Return the [X, Y] coordinate for the center point of the cell that contains the specified text.  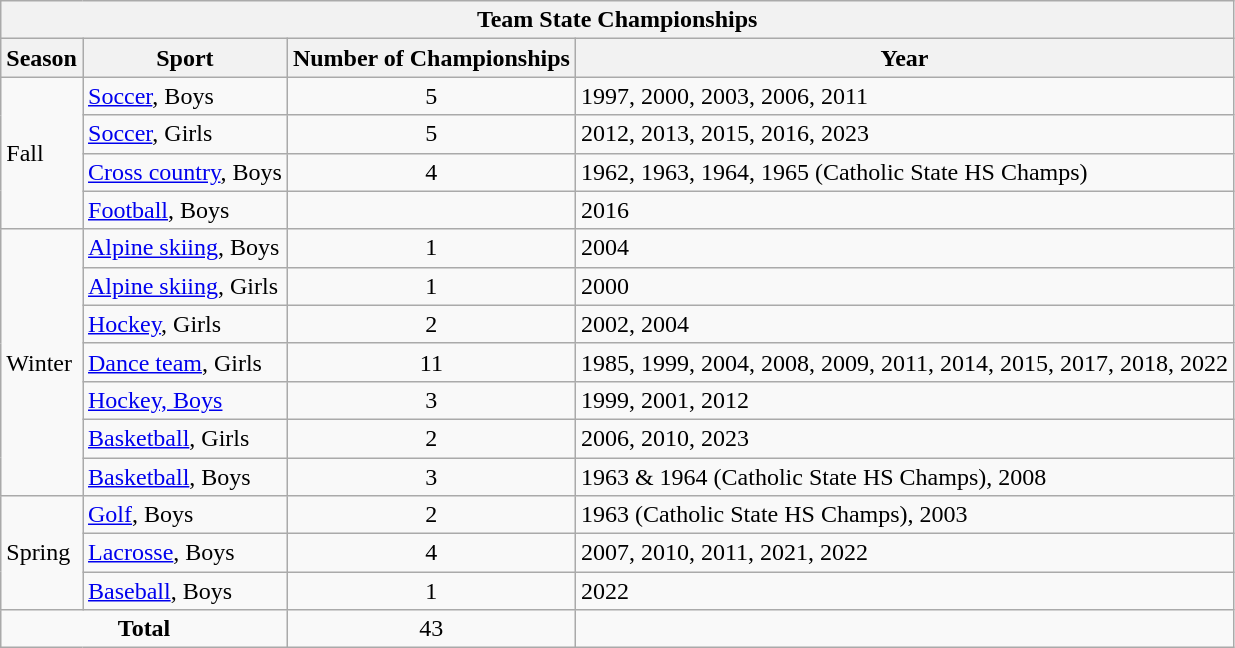
Hockey, Boys [184, 400]
2007, 2010, 2011, 2021, 2022 [904, 553]
Soccer, Girls [184, 134]
Baseball, Boys [184, 591]
Winter [42, 362]
Cross country, Boys [184, 172]
2004 [904, 248]
Football, Boys [184, 210]
1963 (Catholic State HS Champs), 2003 [904, 515]
Dance team, Girls [184, 362]
Total [144, 629]
1963 & 1964 (Catholic State HS Champs), 2008 [904, 477]
Season [42, 58]
Alpine skiing, Girls [184, 286]
2006, 2010, 2023 [904, 438]
1962, 1963, 1964, 1965 (Catholic State HS Champs) [904, 172]
Number of Championships [431, 58]
Hockey, Girls [184, 324]
Sport [184, 58]
Basketball, Boys [184, 477]
Golf, Boys [184, 515]
Team State Championships [618, 20]
2002, 2004 [904, 324]
2016 [904, 210]
1997, 2000, 2003, 2006, 2011 [904, 96]
Spring [42, 553]
Soccer, Boys [184, 96]
2000 [904, 286]
Fall [42, 153]
1985, 1999, 2004, 2008, 2009, 2011, 2014, 2015, 2017, 2018, 2022 [904, 362]
Year [904, 58]
Lacrosse, Boys [184, 553]
Alpine skiing, Boys [184, 248]
Basketball, Girls [184, 438]
2022 [904, 591]
2012, 2013, 2015, 2016, 2023 [904, 134]
11 [431, 362]
1999, 2001, 2012 [904, 400]
43 [431, 629]
